Locate the cell with the specified text and output its (X, Y) center coordinate. 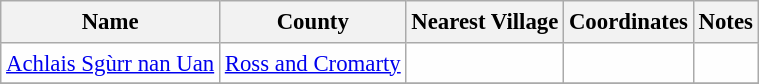
County (312, 22)
Achlais Sgùrr nan Uan (110, 62)
Name (110, 22)
Notes (726, 22)
Nearest Village (485, 22)
Coordinates (629, 22)
Ross and Cromarty (312, 62)
